Provide the (x, y) coordinate of the cell's center where the given text is located.  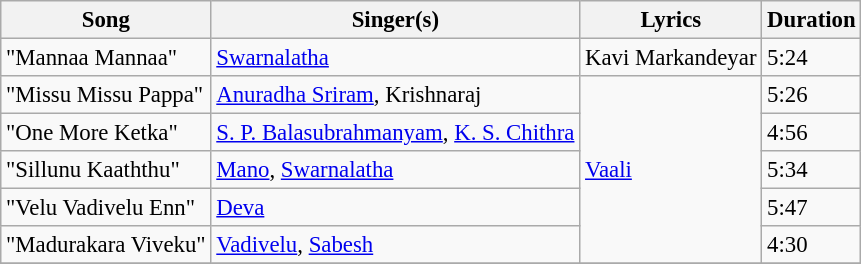
Anuradha Sriram, Krishnaraj (396, 95)
Vadivelu, Sabesh (396, 245)
Vaali (671, 170)
Mano, Swarnalatha (396, 170)
Singer(s) (396, 20)
S. P. Balasubrahmanyam, K. S. Chithra (396, 133)
Song (106, 20)
Lyrics (671, 20)
Kavi Markandeyar (671, 58)
5:34 (812, 170)
"Madurakara Viveku" (106, 245)
"Sillunu Kaaththu" (106, 170)
4:30 (812, 245)
"One More Ketka" (106, 133)
5:24 (812, 58)
"Missu Missu Pappa" (106, 95)
"Mannaa Mannaa" (106, 58)
4:56 (812, 133)
Swarnalatha (396, 58)
Deva (396, 208)
"Velu Vadivelu Enn" (106, 208)
5:47 (812, 208)
Duration (812, 20)
5:26 (812, 95)
